Detect which cell encompasses the target text, then output its [x, y] center coordinate. 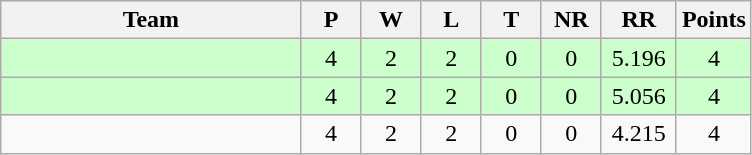
NR [571, 20]
W [391, 20]
RR [638, 20]
P [331, 20]
Points [714, 20]
T [511, 20]
5.056 [638, 96]
L [451, 20]
Team [151, 20]
4.215 [638, 134]
5.196 [638, 58]
